Scan for the cell matching the given text and deliver its (x, y) coordinate at center. 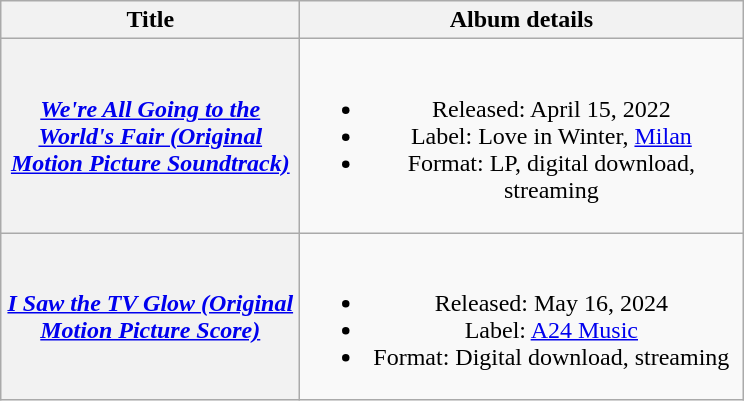
Released: May 16, 2024Label: A24 MusicFormat: Digital download, streaming (522, 316)
We're All Going to the World's Fair (Original Motion Picture Soundtrack) (150, 136)
Album details (522, 20)
I Saw the TV Glow (Original Motion Picture Score) (150, 316)
Title (150, 20)
Released: April 15, 2022Label: Love in Winter, MilanFormat: LP, digital download, streaming (522, 136)
